Scan for the cell matching the given text and deliver its (x, y) coordinate at center. 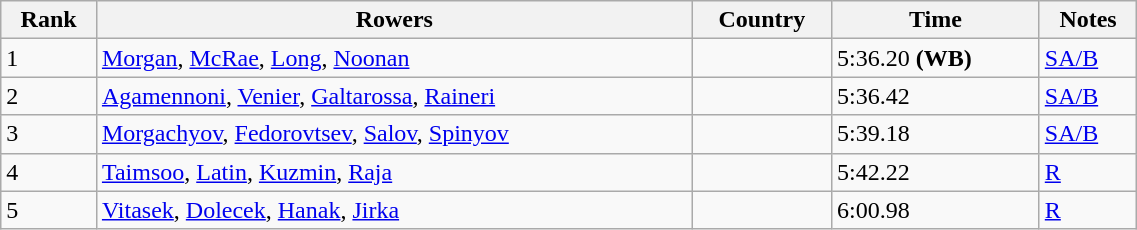
Taimsoo, Latin, Kuzmin, Raja (394, 172)
Rank (49, 20)
5:36.20 (WB) (936, 58)
Agamennoni, Venier, Galtarossa, Raineri (394, 96)
Time (936, 20)
5:36.42 (936, 96)
5 (49, 210)
Morgachyov, Fedorovtsev, Salov, Spinyov (394, 134)
3 (49, 134)
5:42.22 (936, 172)
1 (49, 58)
6:00.98 (936, 210)
2 (49, 96)
5:39.18 (936, 134)
Morgan, McRae, Long, Noonan (394, 58)
4 (49, 172)
Vitasek, Dolecek, Hanak, Jirka (394, 210)
Notes (1088, 20)
Rowers (394, 20)
Country (762, 20)
